Search for the cell housing the specified text and yield its [X, Y] center coordinate. 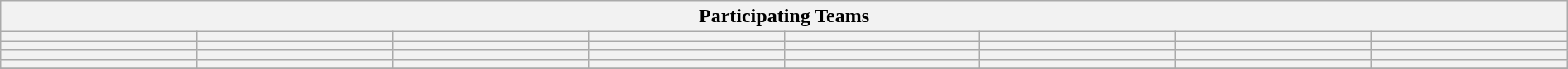
Participating Teams [784, 16]
